Capture the cell that displays the provided text and extract its (x, y) central coordinate. 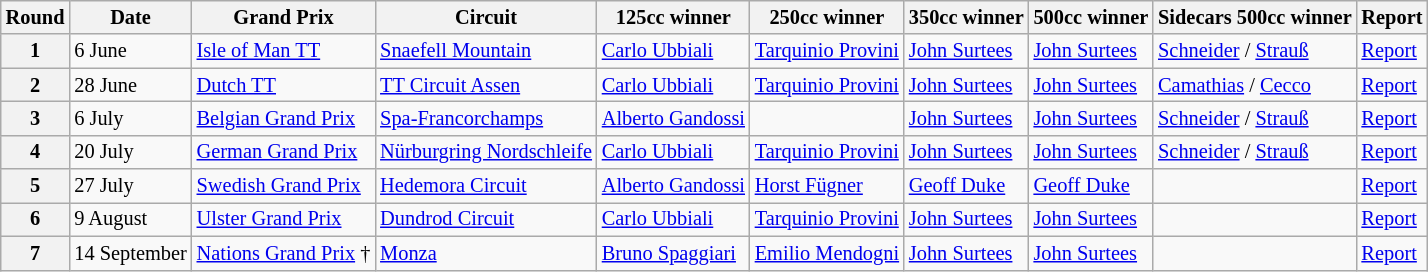
6 June (130, 51)
Nations Grand Prix † (284, 253)
Sidecars 500cc winner (1254, 17)
Emilio Mendogni (827, 253)
Swedish Grand Prix (284, 186)
3 (36, 118)
Monza (486, 253)
6 July (130, 118)
4 (36, 152)
2 (36, 85)
Ulster Grand Prix (284, 219)
125cc winner (674, 17)
20 July (130, 152)
500cc winner (1092, 17)
6 (36, 219)
14 September (130, 253)
German Grand Prix (284, 152)
TT Circuit Assen (486, 85)
5 (36, 186)
27 July (130, 186)
Circuit (486, 17)
Round (36, 17)
Dutch TT (284, 85)
Grand Prix (284, 17)
Camathias / Cecco (1254, 85)
Dundrod Circuit (486, 219)
350cc winner (966, 17)
Date (130, 17)
Isle of Man TT (284, 51)
Snaefell Mountain (486, 51)
Bruno Spaggiari (674, 253)
9 August (130, 219)
Nürburgring Nordschleife (486, 152)
28 June (130, 85)
7 (36, 253)
250cc winner (827, 17)
Belgian Grand Prix (284, 118)
1 (36, 51)
Hedemora Circuit (486, 186)
Spa-Francorchamps (486, 118)
Horst Fügner (827, 186)
